Return the [x, y] coordinate for the center point of the cell that contains the specified text.  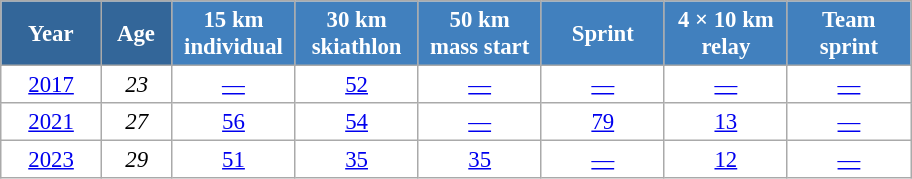
4 × 10 km relay [726, 34]
Year [52, 34]
12 [726, 160]
2021 [52, 122]
2023 [52, 160]
Team sprint [848, 34]
52 [356, 85]
2017 [52, 85]
23 [136, 85]
Age [136, 34]
56 [234, 122]
29 [136, 160]
13 [726, 122]
30 km skiathlon [356, 34]
27 [136, 122]
79 [602, 122]
15 km individual [234, 34]
54 [356, 122]
Sprint [602, 34]
50 km mass start [480, 34]
51 [234, 160]
